Search for the cell housing the specified text and yield its [X, Y] center coordinate. 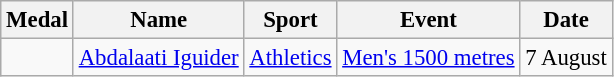
Event [428, 20]
Athletics [290, 58]
Sport [290, 20]
Medal [38, 20]
Abdalaati Iguider [158, 58]
Date [566, 20]
Men's 1500 metres [428, 58]
Name [158, 20]
7 August [566, 58]
